Provide the [x, y] coordinate of the cell's center where the given text is located.  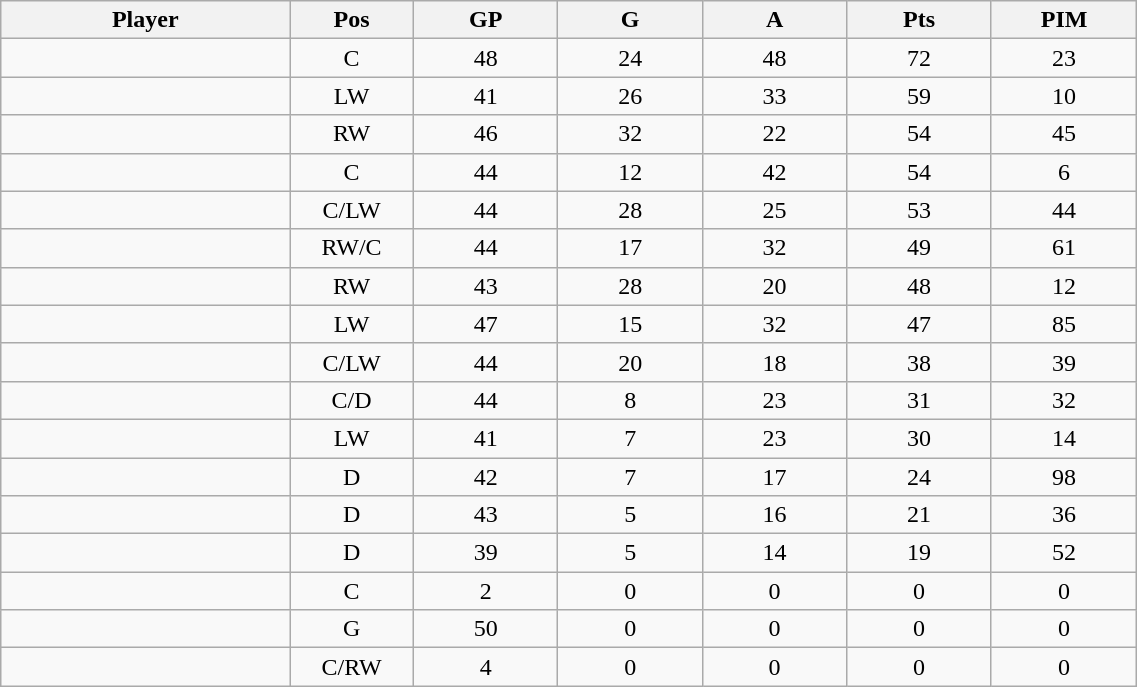
2 [485, 591]
GP [485, 20]
6 [1064, 172]
16 [774, 515]
15 [630, 324]
85 [1064, 324]
C/RW [352, 667]
Player [146, 20]
59 [919, 96]
10 [1064, 96]
18 [774, 362]
C/D [352, 400]
30 [919, 438]
21 [919, 515]
Pts [919, 20]
8 [630, 400]
19 [919, 553]
50 [485, 629]
45 [1064, 134]
4 [485, 667]
25 [774, 210]
46 [485, 134]
36 [1064, 515]
26 [630, 96]
72 [919, 58]
Pos [352, 20]
98 [1064, 477]
38 [919, 362]
33 [774, 96]
61 [1064, 248]
PIM [1064, 20]
52 [1064, 553]
22 [774, 134]
53 [919, 210]
RW/C [352, 248]
A [774, 20]
49 [919, 248]
31 [919, 400]
